Detect which cell encompasses the target text, then output its (x, y) center coordinate. 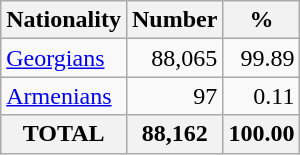
97 (174, 96)
100.00 (262, 134)
Georgians (64, 58)
88,162 (174, 134)
Nationality (64, 20)
0.11 (262, 96)
88,065 (174, 58)
TOTAL (64, 134)
Armenians (64, 96)
99.89 (262, 58)
% (262, 20)
Number (174, 20)
